Output the [X, Y] coordinate of the center of the cell containing the given text.  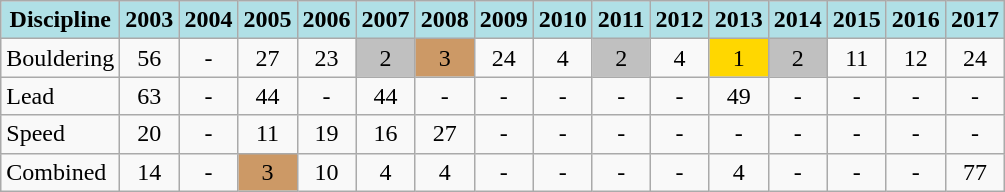
49 [738, 96]
2014 [798, 20]
2010 [562, 20]
2008 [444, 20]
Bouldering [60, 58]
2016 [916, 20]
77 [974, 172]
2003 [150, 20]
56 [150, 58]
2007 [386, 20]
2017 [974, 20]
2011 [621, 20]
20 [150, 134]
10 [326, 172]
Speed [60, 134]
2015 [856, 20]
2005 [268, 20]
23 [326, 58]
12 [916, 58]
Combined [60, 172]
Lead [60, 96]
2004 [208, 20]
63 [150, 96]
14 [150, 172]
1 [738, 58]
16 [386, 134]
2013 [738, 20]
2009 [504, 20]
2012 [680, 20]
Discipline [60, 20]
19 [326, 134]
2006 [326, 20]
